Search for the cell housing the specified text and yield its (x, y) center coordinate. 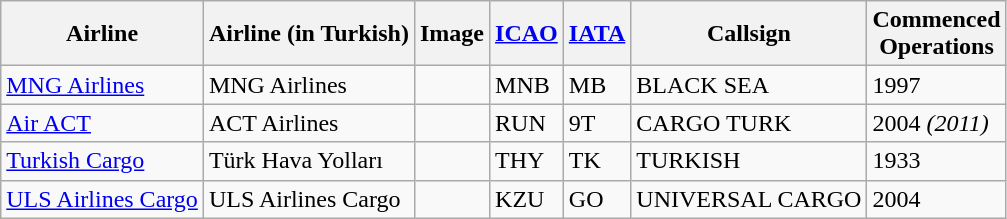
2004 (936, 199)
Air ACT (102, 123)
TK (597, 161)
RUN (527, 123)
TURKISH (749, 161)
9T (597, 123)
Image (452, 34)
Airline (in Turkish) (308, 34)
UNIVERSAL CARGO (749, 199)
KZU (527, 199)
Türk Hava Yolları (308, 161)
Airline (102, 34)
CommencedOperations (936, 34)
MNB (527, 85)
1997 (936, 85)
MB (597, 85)
IATA (597, 34)
Callsign (749, 34)
2004 (2011) (936, 123)
ICAO (527, 34)
CARGO TURK (749, 123)
BLACK SEA (749, 85)
1933 (936, 161)
GO (597, 199)
THY (527, 161)
ACT Airlines (308, 123)
Turkish Cargo (102, 161)
